From the cell containing the given text, extract its center point as [x, y] coordinate. 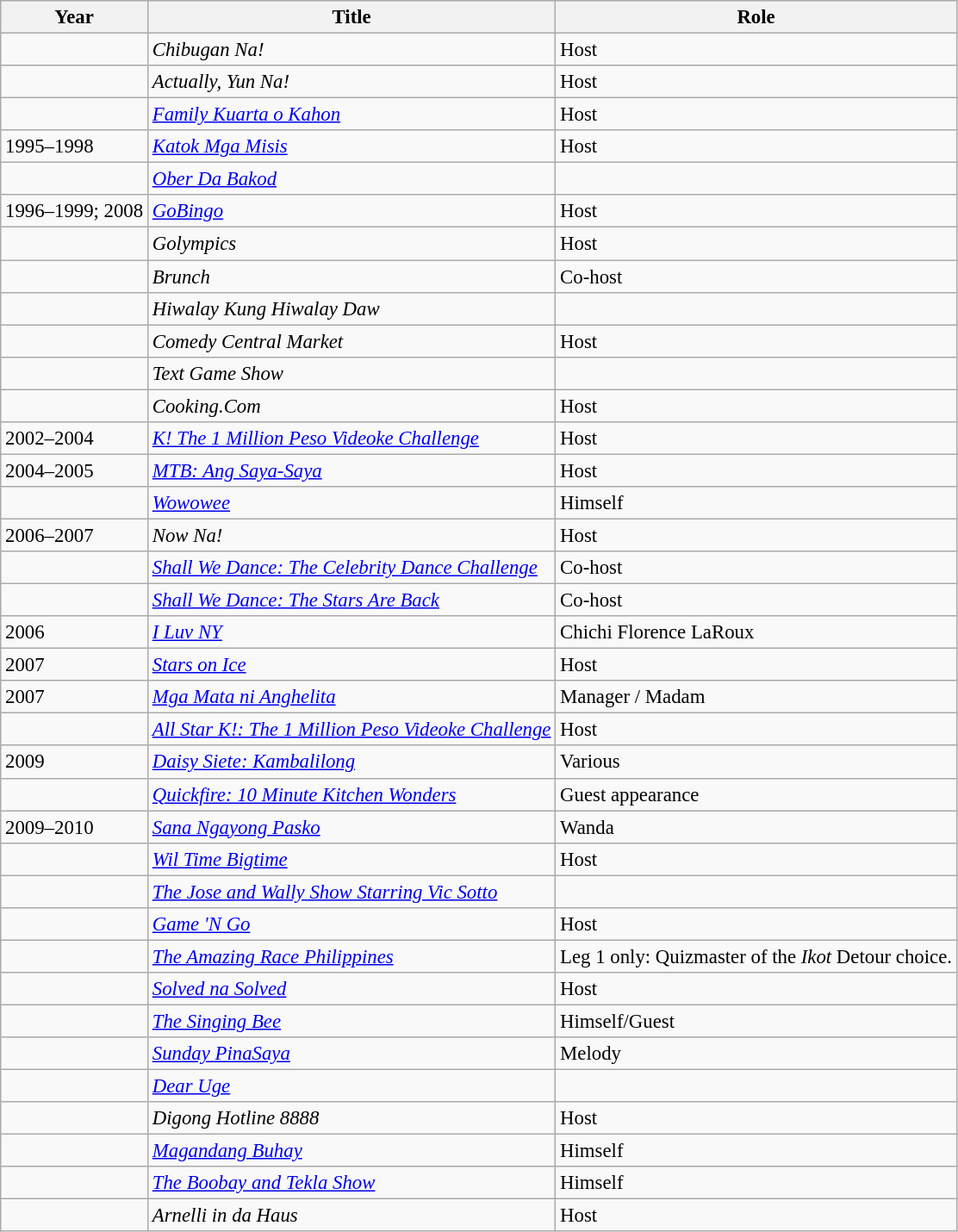
Cooking.Com [351, 406]
Manager / Madam [756, 697]
Title [351, 17]
Shall We Dance: The Celebrity Dance Challenge [351, 568]
The Boobay and Tekla Show [351, 1183]
Stars on Ice [351, 665]
Game 'N Go [351, 924]
Dear Uge [351, 1086]
All Star K!: The 1 Million Peso Videoke Challenge [351, 730]
Sana Ngayong Pasko [351, 827]
Daisy Siete: Kambalilong [351, 762]
K! The 1 Million Peso Videoke Challenge [351, 439]
Quickfire: 10 Minute Kitchen Wonders [351, 794]
Melody [756, 1054]
Solved na Solved [351, 989]
Comedy Central Market [351, 341]
Guest appearance [756, 794]
Golympics [351, 244]
2002–2004 [74, 439]
2009–2010 [74, 827]
I Luv NY [351, 632]
Family Kuarta o Kahon [351, 115]
Now Na! [351, 535]
GoBingo [351, 211]
Ober Da Bakod [351, 179]
2006 [74, 632]
Katok Mga Misis [351, 146]
2004–2005 [74, 470]
Brunch [351, 277]
The Amazing Race Philippines [351, 956]
Wanda [756, 827]
Mga Mata ni Anghelita [351, 697]
Hiwalay Kung Hiwalay Daw [351, 308]
1996–1999; 2008 [74, 211]
1995–1998 [74, 146]
Various [756, 762]
2006–2007 [74, 535]
Wil Time Bigtime [351, 859]
The Singing Bee [351, 1021]
Wowowee [351, 503]
Chibugan Na! [351, 50]
MTB: Ang Saya-Saya [351, 470]
Actually, Yun Na! [351, 82]
2009 [74, 762]
Shall We Dance: The Stars Are Back [351, 600]
Digong Hotline 8888 [351, 1118]
Year [74, 17]
Arnelli in da Haus [351, 1216]
Text Game Show [351, 373]
Sunday PinaSaya [351, 1054]
The Jose and Wally Show Starring Vic Sotto [351, 892]
Role [756, 17]
Himself/Guest [756, 1021]
Chichi Florence LaRoux [756, 632]
Magandang Buhay [351, 1151]
Leg 1 only: Quizmaster of the Ikot Detour choice. [756, 956]
